Locate the cell with the specified text and output its (X, Y) center coordinate. 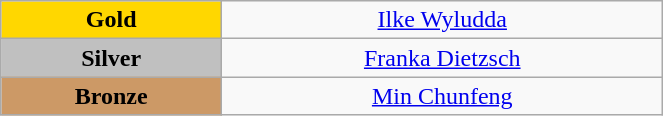
Gold (112, 20)
Bronze (112, 96)
Ilke Wyludda (442, 20)
Franka Dietzsch (442, 58)
Min Chunfeng (442, 96)
Silver (112, 58)
